Search for the cell housing the specified text and yield its (X, Y) center coordinate. 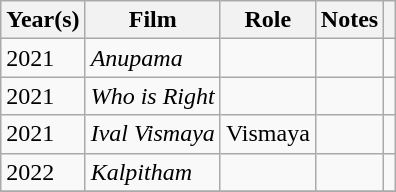
Film (152, 20)
Who is Right (152, 96)
2022 (43, 172)
Anupama (152, 58)
Year(s) (43, 20)
Ival Vismaya (152, 134)
Kalpitham (152, 172)
Notes (349, 20)
Vismaya (268, 134)
Role (268, 20)
